Provide the [x, y] coordinate of the cell's center where the given text is located.  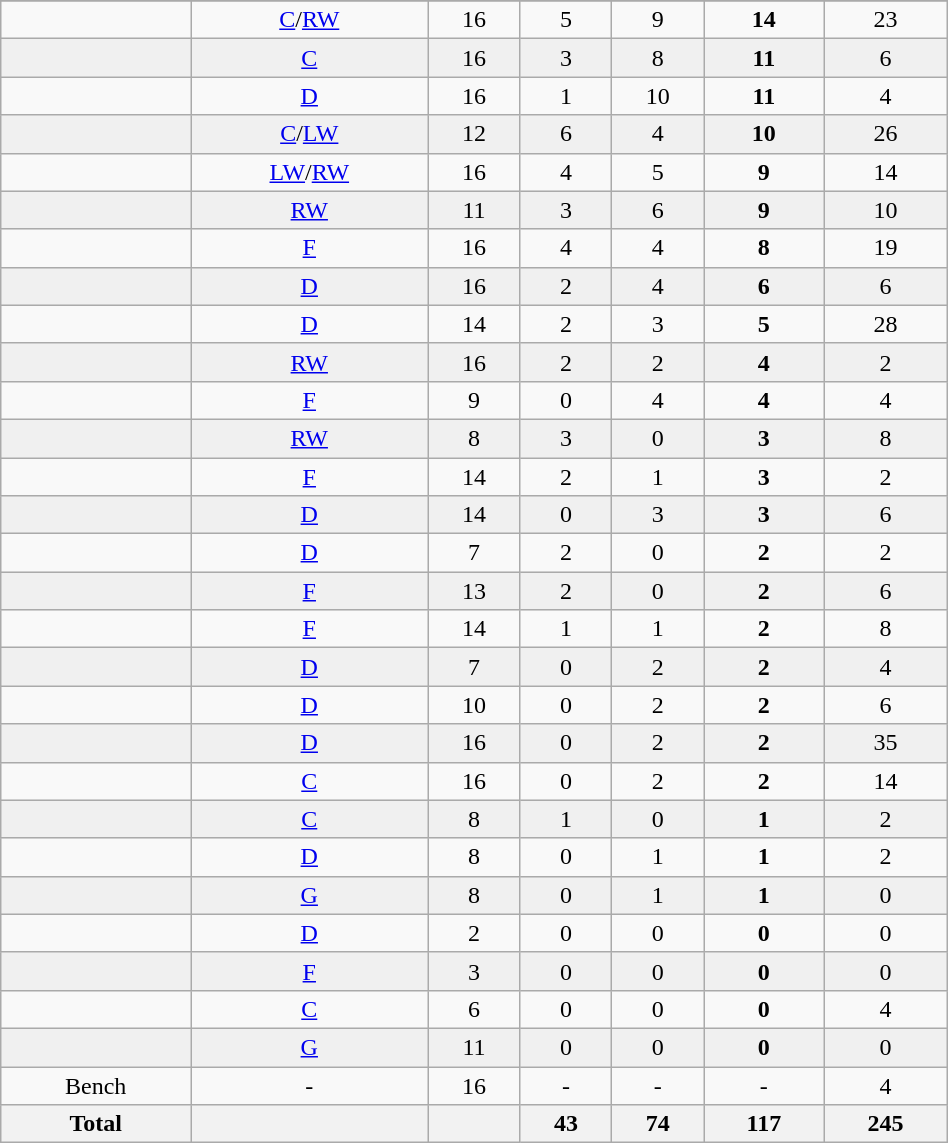
23 [886, 20]
245 [886, 1124]
LW/RW [309, 172]
26 [886, 134]
28 [886, 324]
13 [474, 591]
C/RW [309, 20]
74 [658, 1124]
117 [764, 1124]
Total [96, 1124]
19 [886, 248]
C/LW [309, 134]
Bench [96, 1085]
12 [474, 134]
35 [886, 743]
43 [566, 1124]
